Extract the [X, Y] coordinate from the center of the cell holding the provided text.  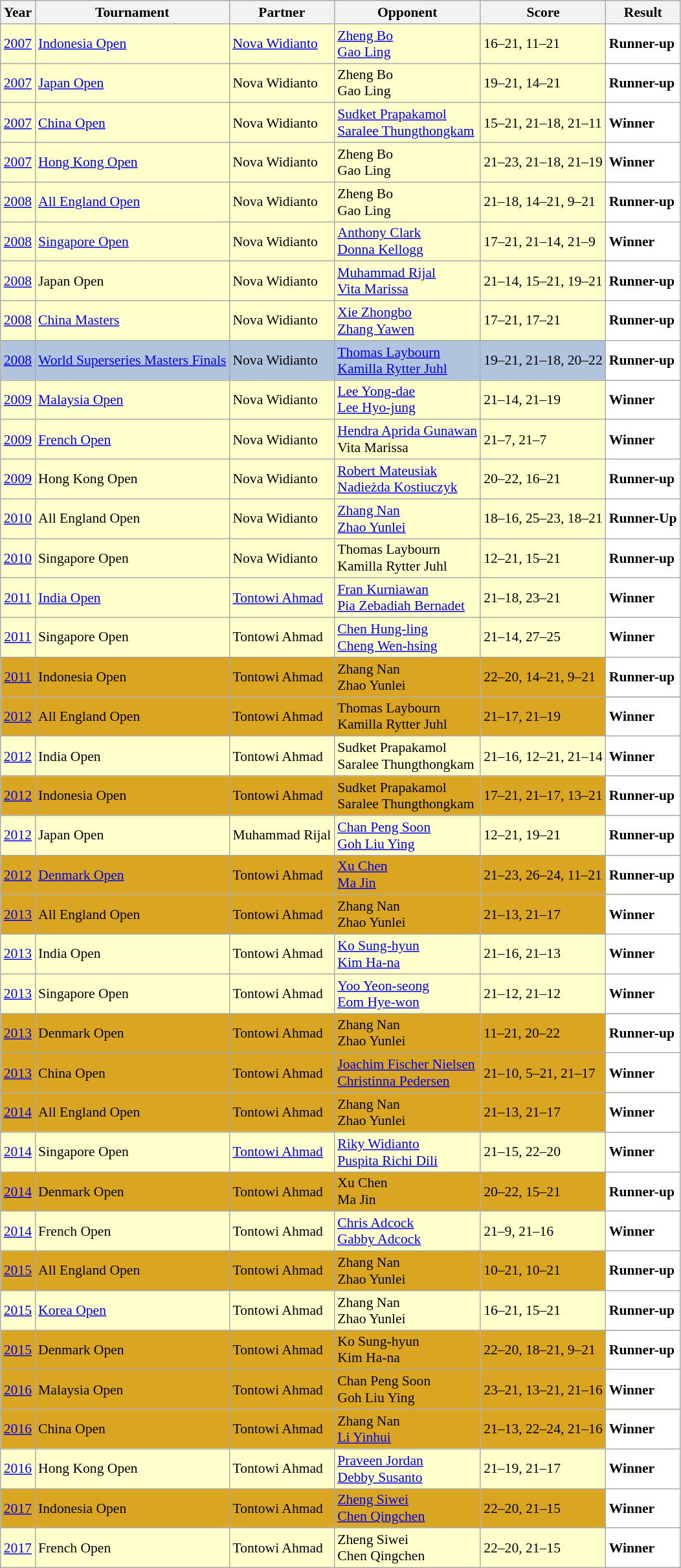
Anthony Clark Donna Kellogg [407, 241]
21–14, 21–19 [543, 400]
21–17, 21–19 [543, 716]
Partner [282, 12]
Zhang Nan Li Yinhui [407, 1429]
Praveen Jordan Debby Susanto [407, 1469]
Xie Zhongbo Zhang Yawen [407, 321]
21–16, 21–13 [543, 955]
Robert Mateusiak Nadieżda Kostiuczyk [407, 479]
21–12, 21–12 [543, 994]
Korea Open [132, 1311]
21–15, 22–20 [543, 1152]
Riky Widianto Puspita Richi Dili [407, 1152]
21–18, 23–21 [543, 598]
Opponent [407, 12]
Tournament [132, 12]
Runner-Up [643, 518]
21–19, 21–17 [543, 1469]
Chris Adcock Gabby Adcock [407, 1232]
21–10, 5–21, 21–17 [543, 1073]
11–21, 20–22 [543, 1034]
Chen Hung-ling Cheng Wen-hsing [407, 637]
Score [543, 12]
21–14, 15–21, 19–21 [543, 281]
Joachim Fischer Nielsen Christinna Pedersen [407, 1073]
17–21, 17–21 [543, 321]
China Masters [132, 321]
10–21, 10–21 [543, 1271]
21–7, 21–7 [543, 439]
21–13, 22–24, 21–16 [543, 1429]
12–21, 15–21 [543, 558]
16–21, 11–21 [543, 44]
21–16, 12–21, 21–14 [543, 756]
Fran Kurniawan Pia Zebadiah Bernadet [407, 598]
Yoo Yeon-seong Eom Hye-won [407, 994]
21–23, 21–18, 21–19 [543, 162]
Muhammad Rijal [282, 835]
16–21, 15–21 [543, 1311]
21–9, 21–16 [543, 1232]
22–20, 14–21, 9–21 [543, 677]
12–21, 19–21 [543, 835]
18–16, 25–23, 18–21 [543, 518]
21–23, 26–24, 11–21 [543, 874]
Hendra Aprida Gunawan Vita Marissa [407, 439]
Result [643, 12]
21–18, 14–21, 9–21 [543, 202]
15–21, 21–18, 21–11 [543, 123]
20–22, 16–21 [543, 479]
21–14, 27–25 [543, 637]
17–21, 21–17, 13–21 [543, 795]
20–22, 15–21 [543, 1192]
23–21, 13–21, 21–16 [543, 1390]
17–21, 21–14, 21–9 [543, 241]
19–21, 21–18, 20–22 [543, 360]
Muhammad Rijal Vita Marissa [407, 281]
22–20, 18–21, 9–21 [543, 1350]
World Superseries Masters Finals [132, 360]
Year [18, 12]
19–21, 14–21 [543, 83]
Lee Yong-dae Lee Hyo-jung [407, 400]
